Capture the cell that displays the provided text and extract its (X, Y) central coordinate. 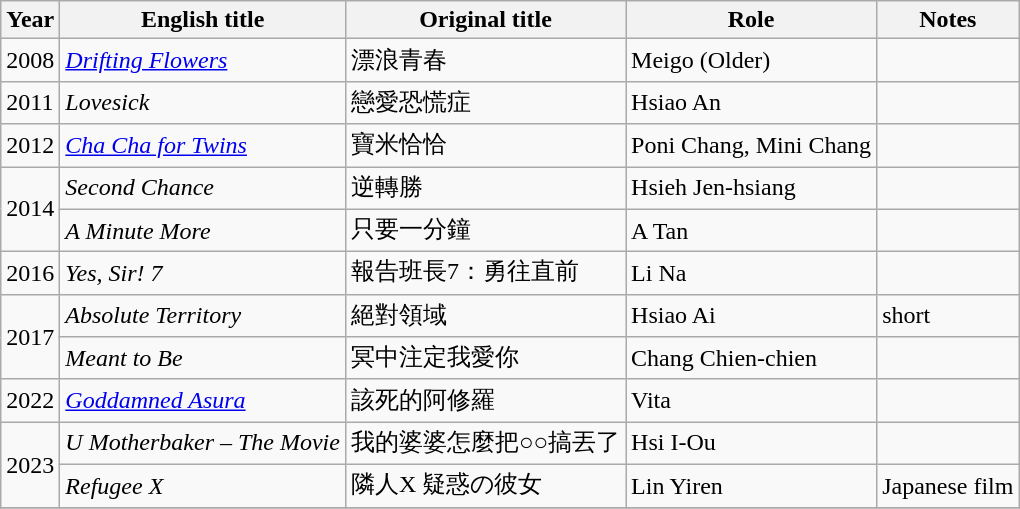
Cha Cha for Twins (203, 146)
Year (30, 20)
Lovesick (203, 102)
絕對領域 (485, 316)
Original title (485, 20)
Poni Chang, Mini Chang (752, 146)
我的婆婆怎麼把○○搞丟了 (485, 444)
2017 (30, 336)
A Tan (752, 230)
2012 (30, 146)
Drifting Flowers (203, 60)
漂浪青春 (485, 60)
Goddamned Asura (203, 400)
2023 (30, 464)
該死的阿修羅 (485, 400)
Chang Chien-chien (752, 358)
Role (752, 20)
冥中注定我愛你 (485, 358)
Absolute Territory (203, 316)
Meant to Be (203, 358)
只要一分鐘 (485, 230)
2022 (30, 400)
報告班長7：勇往直前 (485, 274)
Japanese film (948, 486)
Second Chance (203, 188)
Vita (752, 400)
Hsiao An (752, 102)
U Motherbaker – The Movie (203, 444)
2008 (30, 60)
Hsieh Jen-hsiang (752, 188)
逆轉勝 (485, 188)
2014 (30, 208)
A Minute More (203, 230)
Lin Yiren (752, 486)
Notes (948, 20)
2016 (30, 274)
2011 (30, 102)
English title (203, 20)
short (948, 316)
戀愛恐慌症 (485, 102)
Refugee X (203, 486)
隣人X 疑惑の彼女 (485, 486)
寶米恰恰 (485, 146)
Li Na (752, 274)
Yes, Sir! 7 (203, 274)
Hsiao Ai (752, 316)
Meigo (Older) (752, 60)
Hsi I-Ou (752, 444)
